Find where the given text appears and provide that cell's center as [X, Y] coordinate. 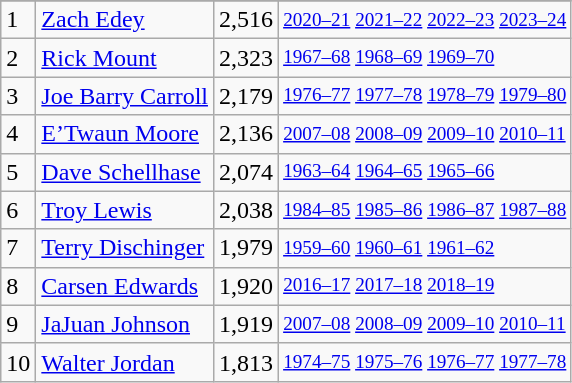
1,979 [246, 248]
1984–85 1985–86 1986–87 1987–88 [425, 210]
Terry Dischinger [125, 248]
4 [18, 134]
1,813 [246, 362]
2016–17 2017–18 2018–19 [425, 286]
1,919 [246, 324]
Joe Barry Carroll [125, 96]
2 [18, 58]
2,074 [246, 172]
9 [18, 324]
10 [18, 362]
Carsen Edwards [125, 286]
JaJuan Johnson [125, 324]
1967–68 1968–69 1969–70 [425, 58]
1963–64 1964–65 1965–66 [425, 172]
1976–77 1977–78 1978–79 1979–80 [425, 96]
1974–75 1975–76 1976–77 1977–78 [425, 362]
6 [18, 210]
Rick Mount [125, 58]
Troy Lewis [125, 210]
Walter Jordan [125, 362]
1959–60 1960–61 1961–62 [425, 248]
7 [18, 248]
2,516 [246, 20]
2,038 [246, 210]
2020–21 2021–22 2022–23 2023–24 [425, 20]
5 [18, 172]
1,920 [246, 286]
1 [18, 20]
2,323 [246, 58]
3 [18, 96]
8 [18, 286]
Zach Edey [125, 20]
2,179 [246, 96]
Dave Schellhase [125, 172]
E’Twaun Moore [125, 134]
2,136 [246, 134]
